For the text-containing cell, return its midpoint in (x, y) coordinate format. 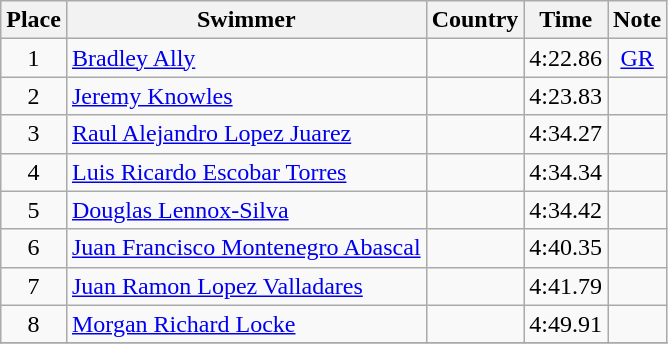
4:34.42 (566, 210)
7 (34, 286)
4:22.86 (566, 58)
4:49.91 (566, 324)
Place (34, 20)
Country (475, 20)
3 (34, 134)
Time (566, 20)
Raul Alejandro Lopez Juarez (246, 134)
6 (34, 248)
Jeremy Knowles (246, 96)
Morgan Richard Locke (246, 324)
4 (34, 172)
Bradley Ally (246, 58)
GR (638, 58)
2 (34, 96)
1 (34, 58)
8 (34, 324)
Luis Ricardo Escobar Torres (246, 172)
4:41.79 (566, 286)
Swimmer (246, 20)
Douglas Lennox-Silva (246, 210)
Juan Ramon Lopez Valladares (246, 286)
4:23.83 (566, 96)
Note (638, 20)
Juan Francisco Montenegro Abascal (246, 248)
4:34.27 (566, 134)
5 (34, 210)
4:40.35 (566, 248)
4:34.34 (566, 172)
